For the text-containing cell, return its midpoint in [x, y] coordinate format. 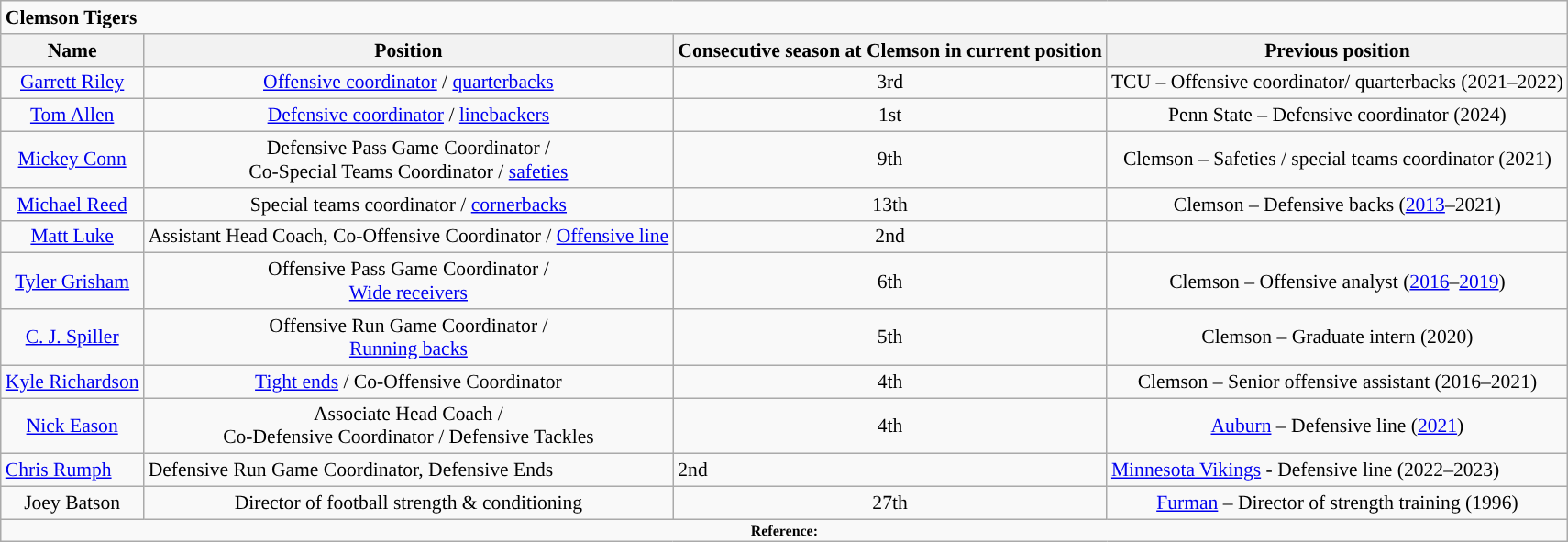
Clemson – Graduate intern (2020) [1337, 337]
Tyler Grisham [72, 281]
Mickey Conn [72, 160]
27th [889, 503]
3rd [889, 83]
Garrett Riley [72, 83]
Clemson – Safeties / special teams coordinator (2021) [1337, 160]
C. J. Spiller [72, 337]
Consecutive season at Clemson in current position [889, 50]
Clemson – Senior offensive assistant (2016–2021) [1337, 382]
Offensive Run Game Coordinator /Running backs [409, 337]
Offensive Pass Game Coordinator /Wide receivers [409, 281]
Clemson – Defensive backs (2013–2021) [1337, 205]
Nick Eason [72, 426]
5th [889, 337]
Director of football strength & conditioning [409, 503]
Furman – Director of strength training (1996) [1337, 503]
Offensive coordinator / quarterbacks [409, 83]
Tom Allen [72, 116]
Kyle Richardson [72, 382]
1st [889, 116]
Minnesota Vikings - Defensive line (2022–2023) [1337, 470]
Clemson – Offensive analyst (2016–2019) [1337, 281]
Position [409, 50]
Special teams coordinator / cornerbacks [409, 205]
Defensive coordinator / linebackers [409, 116]
TCU – Offensive coordinator/ quarterbacks (2021–2022) [1337, 83]
Defensive Pass Game Coordinator /Co-Special Teams Coordinator / safeties [409, 160]
Joey Batson [72, 503]
13th [889, 205]
Penn State – Defensive coordinator (2024) [1337, 116]
Tight ends / Co-Offensive Coordinator [409, 382]
Auburn – Defensive line (2021) [1337, 426]
Clemson Tigers [785, 17]
Associate Head Coach /Co-Defensive Coordinator / Defensive Tackles [409, 426]
Matt Luke [72, 237]
Assistant Head Coach, Co-Offensive Coordinator / Offensive line [409, 237]
Reference: [785, 530]
9th [889, 160]
Previous position [1337, 50]
Defensive Run Game Coordinator, Defensive Ends [409, 470]
Name [72, 50]
Michael Reed [72, 205]
6th [889, 281]
Chris Rumph [72, 470]
